Extract the [x, y] coordinate from the center of the cell holding the provided text.  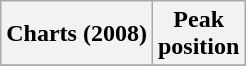
Peakposition [198, 34]
Charts (2008) [77, 34]
